From the cell containing the given text, extract its center point as (x, y) coordinate. 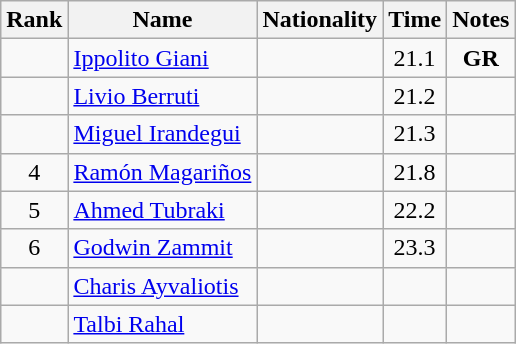
Talbi Rahal (162, 324)
21.1 (415, 58)
22.2 (415, 210)
Ramón Magariños (162, 172)
6 (34, 248)
Miguel Irandegui (162, 134)
Livio Berruti (162, 96)
Rank (34, 20)
Name (162, 20)
Time (415, 20)
23.3 (415, 248)
21.8 (415, 172)
Nationality (320, 20)
Notes (481, 20)
GR (481, 58)
Ahmed Tubraki (162, 210)
4 (34, 172)
Godwin Zammit (162, 248)
Ippolito Giani (162, 58)
Charis Ayvaliotis (162, 286)
21.2 (415, 96)
5 (34, 210)
21.3 (415, 134)
